Extract the (x, y) coordinate from the center of the cell holding the provided text.  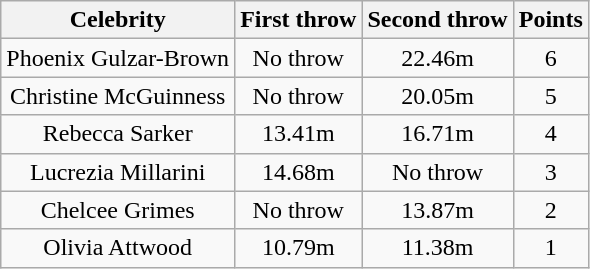
2 (550, 210)
Olivia Attwood (118, 248)
20.05m (438, 96)
3 (550, 172)
5 (550, 96)
10.79m (298, 248)
14.68m (298, 172)
Chelcee Grimes (118, 210)
Lucrezia Millarini (118, 172)
1 (550, 248)
Rebecca Sarker (118, 134)
4 (550, 134)
6 (550, 58)
First throw (298, 20)
13.87m (438, 210)
Christine McGuinness (118, 96)
13.41m (298, 134)
Phoenix Gulzar-Brown (118, 58)
Second throw (438, 20)
16.71m (438, 134)
Points (550, 20)
22.46m (438, 58)
11.38m (438, 248)
Celebrity (118, 20)
